Find where the given text appears and provide that cell's center as [x, y] coordinate. 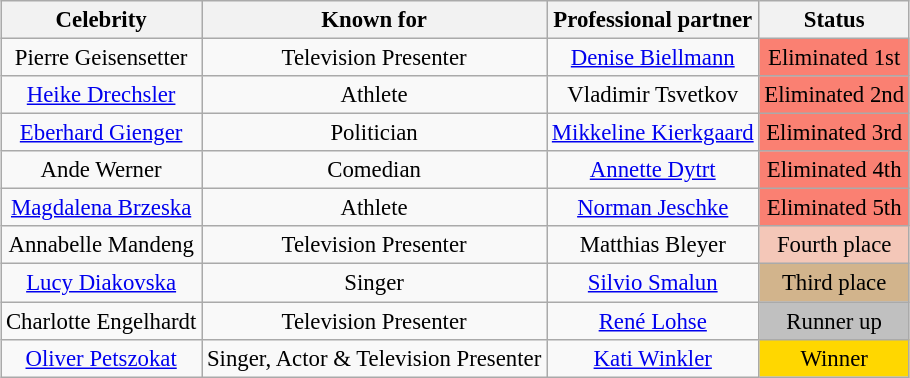
Kati Winkler [653, 358]
Eliminated 3rd [834, 133]
Pierre Geisensetter [102, 57]
Heike Drechsler [102, 95]
Vladimir Tsvetkov [653, 95]
René Lohse [653, 321]
Magdalena Brzeska [102, 208]
Runner up [834, 321]
Eliminated 2nd [834, 95]
Known for [374, 20]
Celebrity [102, 20]
Annabelle Mandeng [102, 245]
Charlotte Engelhardt [102, 321]
Singer, Actor & Television Presenter [374, 358]
Norman Jeschke [653, 208]
Status [834, 20]
Eliminated 4th [834, 170]
Singer [374, 283]
Eliminated 1st [834, 57]
Silvio Smalun [653, 283]
Fourth place [834, 245]
Lucy Diakovska [102, 283]
Third place [834, 283]
Matthias Bleyer [653, 245]
Winner [834, 358]
Eliminated 5th [834, 208]
Professional partner [653, 20]
Eberhard Gienger [102, 133]
Comedian [374, 170]
Ande Werner [102, 170]
Annette Dytrt [653, 170]
Politician [374, 133]
Oliver Petszokat [102, 358]
Mikkeline Kierkgaard [653, 133]
Denise Biellmann [653, 57]
